Provide the [x, y] coordinate of the cell's center where the given text is located.  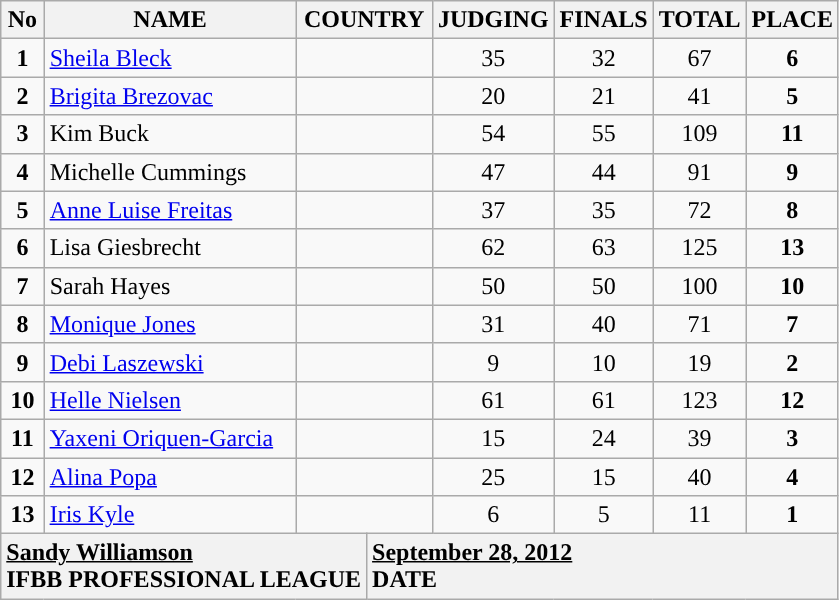
NAME [170, 20]
67 [700, 58]
72 [700, 210]
100 [700, 286]
25 [493, 477]
Monique Jones [170, 324]
19 [700, 362]
September 28, 2012DATE [603, 566]
FINALS [604, 20]
63 [604, 248]
32 [604, 58]
TOTAL [700, 20]
Sarah Hayes [170, 286]
Sheila Bleck [170, 58]
39 [700, 438]
Debi Laszewski [170, 362]
Anne Luise Freitas [170, 210]
PLACE [792, 20]
20 [493, 96]
54 [493, 134]
Brigita Brezovac [170, 96]
24 [604, 438]
71 [700, 324]
Kim Buck [170, 134]
62 [493, 248]
47 [493, 172]
Lisa Giesbrecht [170, 248]
37 [493, 210]
44 [604, 172]
Sandy WilliamsonIFBB PROFESSIONAL LEAGUE [184, 566]
125 [700, 248]
55 [604, 134]
Iris Kyle [170, 515]
Michelle Cummings [170, 172]
31 [493, 324]
Helle Nielsen [170, 400]
Alina Popa [170, 477]
91 [700, 172]
41 [700, 96]
21 [604, 96]
123 [700, 400]
JUDGING [493, 20]
109 [700, 134]
Yaxeni Oriquen-Garcia [170, 438]
COUNTRY [364, 20]
No [22, 20]
